Determine the [X, Y] coordinate at the center of the cell enclosing the given text.  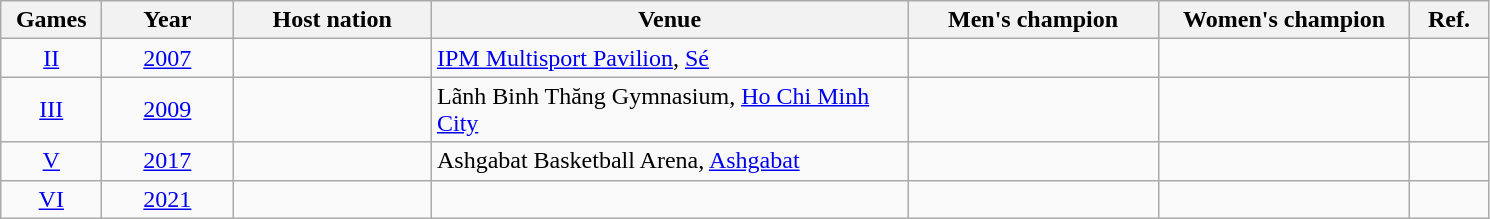
2017 [168, 161]
VI [52, 199]
Women's champion [1284, 20]
V [52, 161]
IPM Multisport Pavilion, Sé [669, 58]
Venue [669, 20]
2007 [168, 58]
III [52, 110]
Games [52, 20]
2021 [168, 199]
Men's champion [1034, 20]
Ref. [1450, 20]
II [52, 58]
Lãnh Binh Thăng Gymnasium, Ho Chi Minh City [669, 110]
2009 [168, 110]
Year [168, 20]
Host nation [332, 20]
Ashgabat Basketball Arena, Ashgabat [669, 161]
